Search for the cell housing the specified text and yield its [x, y] center coordinate. 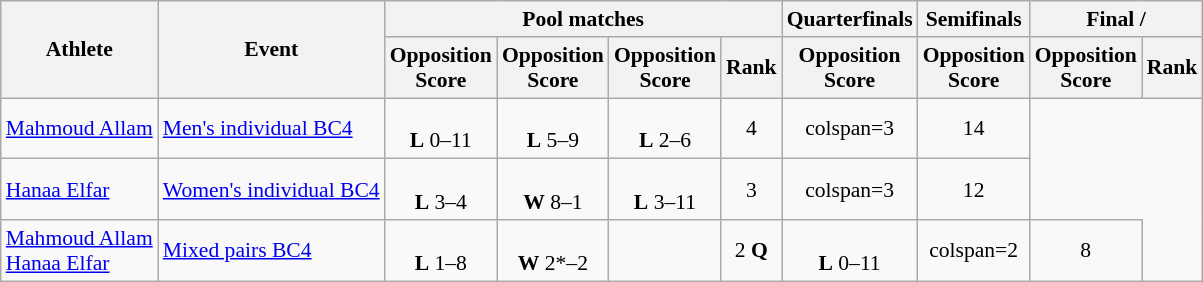
Mahmoud AllamHanaa Elfar [80, 250]
Women's individual BC4 [272, 190]
W 8–1 [553, 190]
L 2–6 [665, 128]
2 Q [752, 250]
Men's individual BC4 [272, 128]
Mahmoud Allam [80, 128]
Athlete [80, 50]
Pool matches [584, 19]
3 [752, 190]
Hanaa Elfar [80, 190]
Final / [1116, 19]
colspan=2 [974, 250]
Quarterfinals [850, 19]
4 [752, 128]
W 2*–2 [553, 250]
L 3–4 [441, 190]
Mixed pairs BC4 [272, 250]
14 [974, 128]
Semifinals [974, 19]
12 [974, 190]
8 [1086, 250]
L 5–9 [553, 128]
L 3–11 [665, 190]
Event [272, 50]
L 1–8 [441, 250]
